Scan for the cell matching the given text and deliver its [X, Y] coordinate at center. 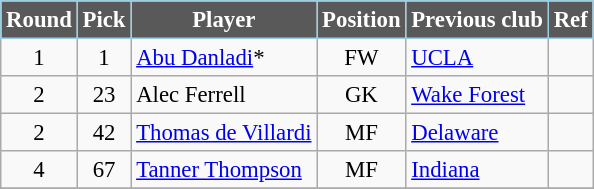
4 [39, 170]
GK [362, 95]
23 [104, 95]
Pick [104, 20]
Delaware [477, 133]
Ref [570, 20]
Wake Forest [477, 95]
Previous club [477, 20]
UCLA [477, 58]
Abu Danladi* [224, 58]
67 [104, 170]
Thomas de Villardi [224, 133]
FW [362, 58]
Position [362, 20]
42 [104, 133]
Round [39, 20]
Indiana [477, 170]
Player [224, 20]
Tanner Thompson [224, 170]
Alec Ferrell [224, 95]
